Output the [x, y] coordinate of the center of the cell containing the given text.  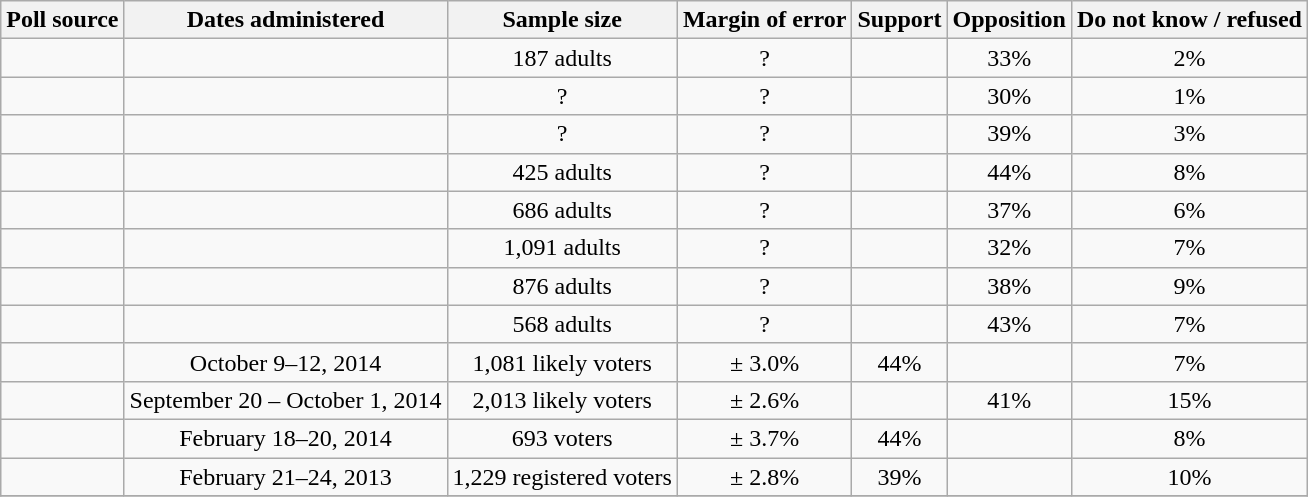
Opposition [1009, 20]
15% [1189, 400]
February 18–20, 2014 [286, 438]
± 2.8% [764, 477]
Support [900, 20]
2% [1189, 58]
30% [1009, 96]
9% [1189, 286]
Dates administered [286, 20]
568 adults [562, 324]
38% [1009, 286]
February 21–24, 2013 [286, 477]
Do not know / refused [1189, 20]
425 adults [562, 172]
2,013 likely voters [562, 400]
41% [1009, 400]
37% [1009, 210]
6% [1189, 210]
October 9–12, 2014 [286, 362]
± 2.6% [764, 400]
± 3.0% [764, 362]
686 adults [562, 210]
187 adults [562, 58]
September 20 – October 1, 2014 [286, 400]
3% [1189, 134]
32% [1009, 248]
Sample size [562, 20]
876 adults [562, 286]
693 voters [562, 438]
1% [1189, 96]
1,091 adults [562, 248]
± 3.7% [764, 438]
33% [1009, 58]
43% [1009, 324]
Poll source [62, 20]
1,229 registered voters [562, 477]
1,081 likely voters [562, 362]
Margin of error [764, 20]
10% [1189, 477]
